Provide the (x, y) coordinate of the cell's center where the given text is located.  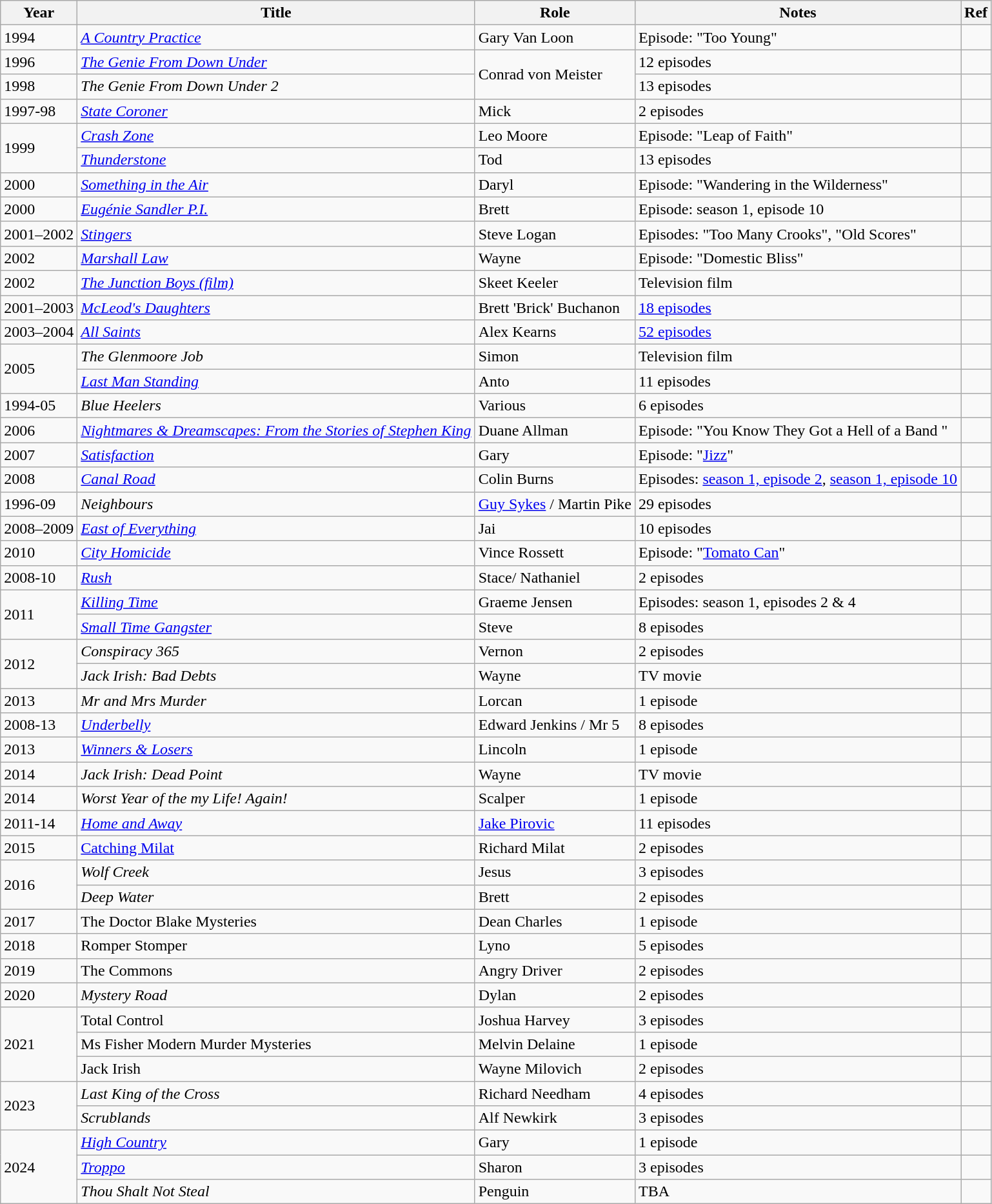
Graeme Jensen (555, 602)
Simon (555, 357)
1994-05 (39, 406)
Skeet Keeler (555, 283)
Satisfaction (276, 455)
Lyno (555, 946)
Duane Allman (555, 430)
2010 (39, 553)
McLeod's Daughters (276, 308)
Jai (555, 528)
Underbelly (276, 725)
Dylan (555, 995)
The Junction Boys (film) (276, 283)
Jack Irish: Bad Debts (276, 676)
12 episodes (799, 62)
2021 (39, 1044)
Brett 'Brick' Buchanon (555, 308)
Ref (977, 13)
2019 (39, 970)
Alex Kearns (555, 332)
Penguin (555, 1192)
2016 (39, 885)
Catching Milat (276, 848)
2006 (39, 430)
Worst Year of the my Life! Again! (276, 799)
Conrad von Meister (555, 74)
Canal Road (276, 479)
Anto (555, 381)
Neighbours (276, 504)
State Coroner (276, 111)
2008 (39, 479)
Colin Burns (555, 479)
Steve Logan (555, 234)
Blue Heelers (276, 406)
Deep Water (276, 897)
2001–2003 (39, 308)
Wayne Milovich (555, 1069)
10 episodes (799, 528)
The Genie From Down Under (276, 62)
Jack Irish (276, 1069)
1996-09 (39, 504)
2008-10 (39, 577)
Title (276, 13)
Home and Away (276, 823)
Dean Charles (555, 921)
The Glenmoore Job (276, 357)
Episodes: "Too Many Crooks", "Old Scores" (799, 234)
2001–2002 (39, 234)
Thou Shalt Not Steal (276, 1192)
Marshall Law (276, 258)
Sharon (555, 1167)
Ms Fisher Modern Murder Mysteries (276, 1044)
Jake Pirovic (555, 823)
Tod (555, 160)
Various (555, 406)
Episode: "You Know They Got a Hell of a Band " (799, 430)
2011 (39, 614)
Total Control (276, 1019)
Killing Time (276, 602)
Thunderstone (276, 160)
Stingers (276, 234)
2015 (39, 848)
2008-13 (39, 725)
Rush (276, 577)
Winners & Losers (276, 750)
Episode: "Domestic Bliss" (799, 258)
2017 (39, 921)
2011-14 (39, 823)
1994 (39, 37)
Small Time Gangster (276, 627)
City Homicide (276, 553)
High Country (276, 1143)
Episode: "Leap of Faith" (799, 135)
The Commons (276, 970)
1999 (39, 148)
Something in the Air (276, 185)
2024 (39, 1167)
Richard Milat (555, 848)
Episode: season 1, episode 10 (799, 209)
Alf Newkirk (555, 1118)
Last Man Standing (276, 381)
Guy Sykes / Martin Pike (555, 504)
29 episodes (799, 504)
1998 (39, 86)
52 episodes (799, 332)
4 episodes (799, 1094)
Angry Driver (555, 970)
2007 (39, 455)
Daryl (555, 185)
Gary Van Loon (555, 37)
Lorcan (555, 700)
Episode: "Too Young" (799, 37)
18 episodes (799, 308)
Troppo (276, 1167)
Steve (555, 627)
Conspiracy 365 (276, 651)
Melvin Delaine (555, 1044)
Mystery Road (276, 995)
2008–2009 (39, 528)
Year (39, 13)
Scalper (555, 799)
2005 (39, 369)
Mick (555, 111)
Crash Zone (276, 135)
2003–2004 (39, 332)
All Saints (276, 332)
Role (555, 13)
2018 (39, 946)
Eugénie Sandler P.I. (276, 209)
The Genie From Down Under 2 (276, 86)
Episodes: season 1, episode 2, season 1, episode 10 (799, 479)
Joshua Harvey (555, 1019)
1997-98 (39, 111)
Episode: "Tomato Can" (799, 553)
East of Everything (276, 528)
2023 (39, 1106)
Jack Irish: Dead Point (276, 774)
Mr and Mrs Murder (276, 700)
Episode: "Jizz" (799, 455)
Scrublands (276, 1118)
Vernon (555, 651)
1996 (39, 62)
Lincoln (555, 750)
TBA (799, 1192)
Edward Jenkins / Mr 5 (555, 725)
2020 (39, 995)
Episodes: season 1, episodes 2 & 4 (799, 602)
6 episodes (799, 406)
5 episodes (799, 946)
The Doctor Blake Mysteries (276, 921)
Richard Needham (555, 1094)
Leo Moore (555, 135)
Wolf Creek (276, 872)
Vince Rossett (555, 553)
Episode: "Wandering in the Wilderness" (799, 185)
Notes (799, 13)
Last King of the Cross (276, 1094)
Stace/ Nathaniel (555, 577)
A Country Practice (276, 37)
Nightmares & Dreamscapes: From the Stories of Stephen King (276, 430)
Romper Stomper (276, 946)
Jesus (555, 872)
2012 (39, 663)
